Find where the given text appears and provide that cell's center as (X, Y) coordinate. 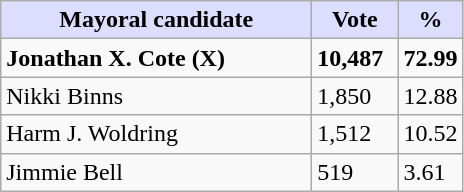
Vote (355, 20)
519 (355, 172)
72.99 (430, 58)
1,850 (355, 96)
1,512 (355, 134)
Harm J. Woldring (156, 134)
12.88 (430, 96)
Jimmie Bell (156, 172)
% (430, 20)
Mayoral candidate (156, 20)
3.61 (430, 172)
10.52 (430, 134)
10,487 (355, 58)
Nikki Binns (156, 96)
Jonathan X. Cote (X) (156, 58)
